Find where the given text appears and provide that cell's center as [x, y] coordinate. 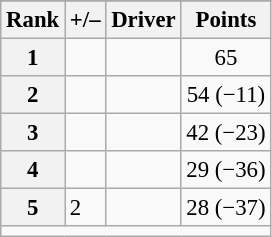
42 (−23) [226, 133]
1 [33, 58]
Rank [33, 20]
+/– [86, 20]
54 (−11) [226, 95]
Points [226, 20]
65 [226, 58]
4 [33, 170]
5 [33, 208]
3 [33, 133]
Driver [144, 20]
29 (−36) [226, 170]
28 (−37) [226, 208]
